Find where the given text appears and provide that cell's center as (X, Y) coordinate. 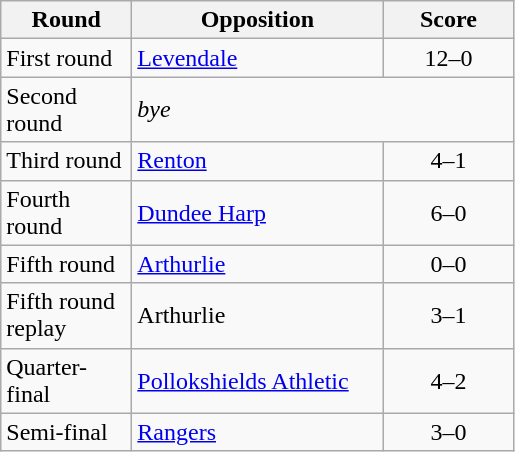
Fifth round (66, 264)
First round (66, 58)
Score (448, 20)
Semi-final (66, 432)
Levendale (258, 58)
Second round (66, 110)
4–1 (448, 161)
6–0 (448, 212)
Renton (258, 161)
0–0 (448, 264)
Fifth round replay (66, 316)
12–0 (448, 58)
Quarter-final (66, 380)
Fourth round (66, 212)
4–2 (448, 380)
3–0 (448, 432)
Opposition (258, 20)
Round (66, 20)
Dundee Harp (258, 212)
bye (323, 110)
3–1 (448, 316)
Pollokshields Athletic (258, 380)
Rangers (258, 432)
Third round (66, 161)
